Pinpoint the cell where the given text exists, returning its (x, y) midpoint coordinate. 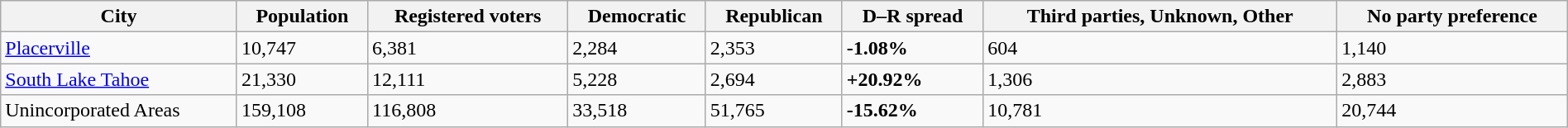
5,228 (637, 79)
159,108 (302, 111)
2,353 (774, 48)
116,808 (468, 111)
Republican (774, 17)
20,744 (1452, 111)
10,747 (302, 48)
51,765 (774, 111)
No party preference (1452, 17)
1,140 (1452, 48)
+20.92% (912, 79)
City (119, 17)
South Lake Tahoe (119, 79)
2,694 (774, 79)
Population (302, 17)
D–R spread (912, 17)
604 (1160, 48)
-15.62% (912, 111)
1,306 (1160, 79)
Democratic (637, 17)
Third parties, Unknown, Other (1160, 17)
6,381 (468, 48)
Unincorporated Areas (119, 111)
10,781 (1160, 111)
21,330 (302, 79)
2,284 (637, 48)
2,883 (1452, 79)
33,518 (637, 111)
Registered voters (468, 17)
-1.08% (912, 48)
Placerville (119, 48)
12,111 (468, 79)
